Detect which cell encompasses the target text, then output its [X, Y] center coordinate. 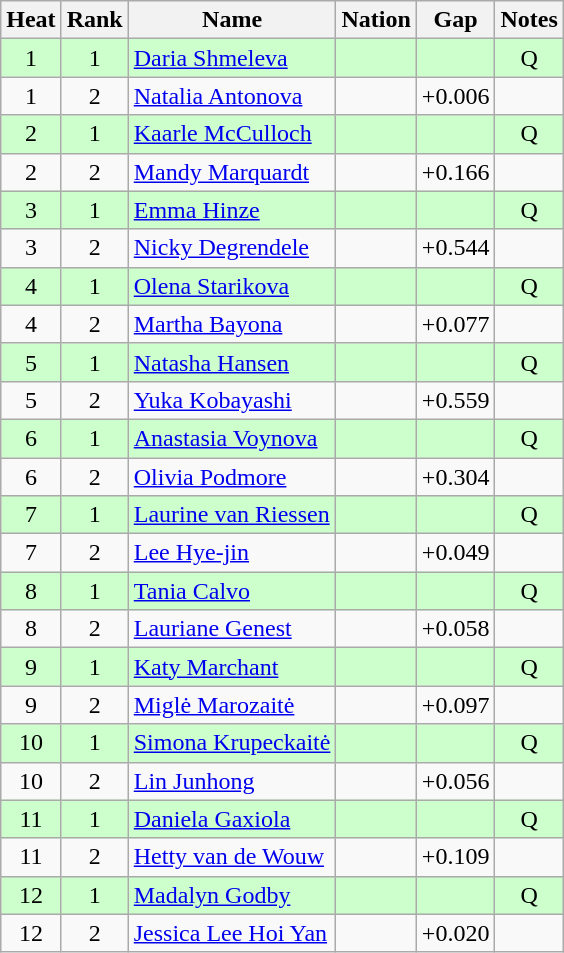
Daria Shmeleva [232, 58]
Lin Junhong [232, 781]
Rank [94, 20]
+0.097 [456, 705]
Nicky Degrendele [232, 248]
Name [232, 20]
Natasha Hansen [232, 362]
+0.109 [456, 857]
+0.056 [456, 781]
Lee Hye-jin [232, 553]
Heat [31, 20]
Nation [376, 20]
+0.166 [456, 172]
+0.049 [456, 553]
Simona Krupeckaitė [232, 743]
Daniela Gaxiola [232, 819]
+0.058 [456, 629]
Lauriane Genest [232, 629]
Olivia Podmore [232, 477]
+0.020 [456, 933]
Mandy Marquardt [232, 172]
Hetty van de Wouw [232, 857]
Notes [529, 20]
Emma Hinze [232, 210]
Kaarle McCulloch [232, 134]
Yuka Kobayashi [232, 400]
Jessica Lee Hoi Yan [232, 933]
+0.077 [456, 324]
Laurine van Riessen [232, 515]
Anastasia Voynova [232, 438]
Katy Marchant [232, 667]
Gap [456, 20]
Tania Calvo [232, 591]
+0.559 [456, 400]
+0.544 [456, 248]
Natalia Antonova [232, 96]
+0.006 [456, 96]
Olena Starikova [232, 286]
Martha Bayona [232, 324]
Miglė Marozaitė [232, 705]
+0.304 [456, 477]
Madalyn Godby [232, 895]
